Capture the cell that displays the provided text and extract its (X, Y) central coordinate. 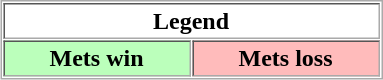
Mets loss (286, 58)
Legend (191, 21)
Mets win (97, 58)
